Pinpoint the cell where the given text exists, returning its (X, Y) midpoint coordinate. 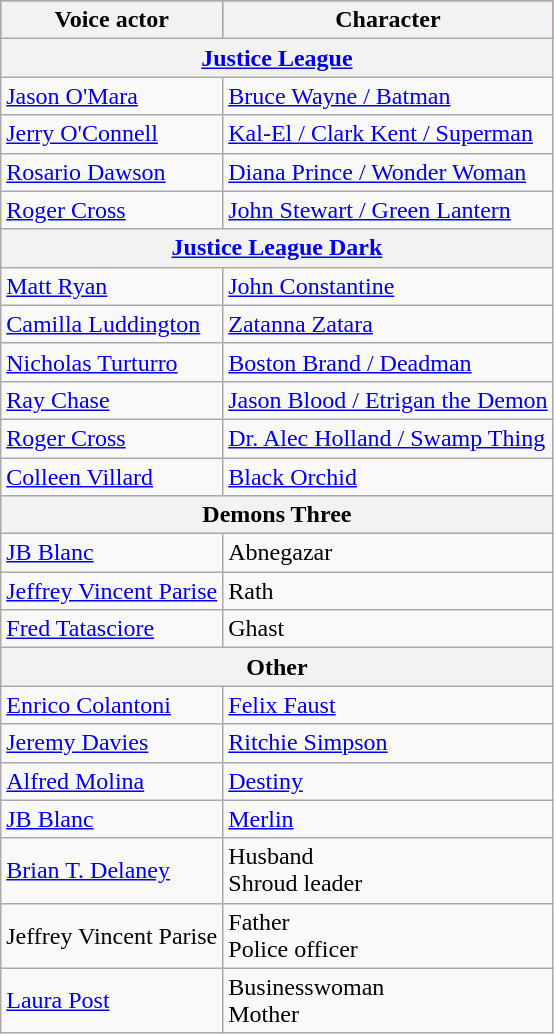
Justice League Dark (277, 248)
Voice actor (112, 20)
Abnegazar (388, 553)
Laura Post (112, 1000)
Jason Blood / Etrigan the Demon (388, 400)
Enrico Colantoni (112, 705)
Bruce Wayne / Batman (388, 96)
Ritchie Simpson (388, 743)
Alfred Molina (112, 781)
Kal-El / Clark Kent / Superman (388, 134)
Matt Ryan (112, 286)
Colleen Villard (112, 477)
Black Orchid (388, 477)
Demons Three (277, 515)
Brian T. Delaney (112, 870)
Rath (388, 591)
FatherPolice officer (388, 936)
Dr. Alec Holland / Swamp Thing (388, 438)
Boston Brand / Deadman (388, 362)
Justice League (277, 58)
BusinesswomanMother (388, 1000)
Nicholas Turturro (112, 362)
Jerry O'Connell (112, 134)
Character (388, 20)
Ray Chase (112, 400)
Jeremy Davies (112, 743)
Merlin (388, 819)
John Stewart / Green Lantern (388, 210)
Diana Prince / Wonder Woman (388, 172)
Felix Faust (388, 705)
Camilla Luddington (112, 324)
Zatanna Zatara (388, 324)
Jason O'Mara (112, 96)
HusbandShroud leader (388, 870)
Ghast (388, 629)
Rosario Dawson (112, 172)
Fred Tatasciore (112, 629)
Other (277, 667)
Destiny (388, 781)
John Constantine (388, 286)
